Capture the cell that displays the provided text and extract its [x, y] central coordinate. 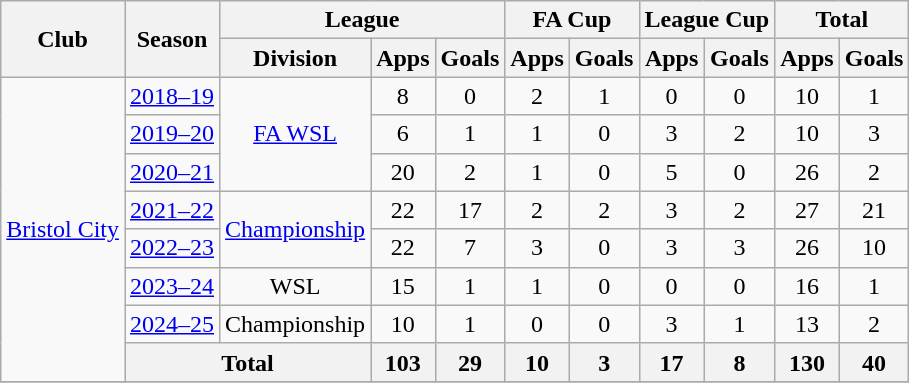
League Cup [707, 20]
2023–24 [172, 286]
2021–22 [172, 210]
Season [172, 39]
2018–19 [172, 96]
5 [672, 172]
2019–20 [172, 134]
13 [807, 324]
2022–23 [172, 248]
27 [807, 210]
16 [807, 286]
21 [874, 210]
WSL [296, 286]
130 [807, 362]
FA Cup [572, 20]
15 [403, 286]
2024–25 [172, 324]
Division [296, 58]
Bristol City [63, 229]
103 [403, 362]
6 [403, 134]
20 [403, 172]
40 [874, 362]
7 [470, 248]
Club [63, 39]
League [362, 20]
29 [470, 362]
FA WSL [296, 134]
2020–21 [172, 172]
